Scan for the cell matching the given text and deliver its [X, Y] coordinate at center. 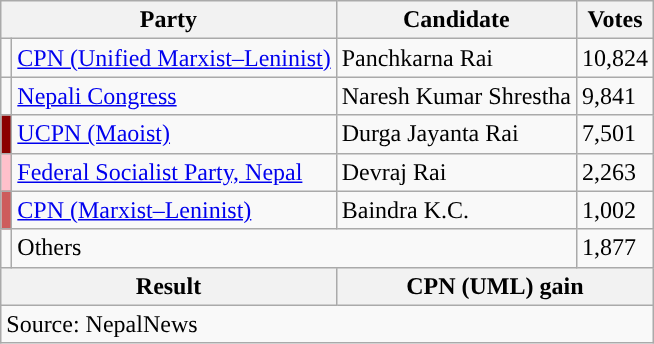
Party [168, 20]
CPN (UML) gain [494, 286]
Durga Jayanta Rai [456, 134]
Baindra K.C. [456, 210]
Source: NepalNews [328, 324]
Naresh Kumar Shrestha [456, 96]
2,263 [616, 172]
Others [294, 248]
Panchkarna Rai [456, 58]
CPN (Unified Marxist–Leninist) [174, 58]
9,841 [616, 96]
Devraj Rai [456, 172]
7,501 [616, 134]
Result [168, 286]
Federal Socialist Party, Nepal [174, 172]
Nepali Congress [174, 96]
Votes [616, 20]
UCPN (Maoist) [174, 134]
1,877 [616, 248]
1,002 [616, 210]
CPN (Marxist–Leninist) [174, 210]
10,824 [616, 58]
Candidate [456, 20]
